Pinpoint the cell where the given text exists, returning its (X, Y) midpoint coordinate. 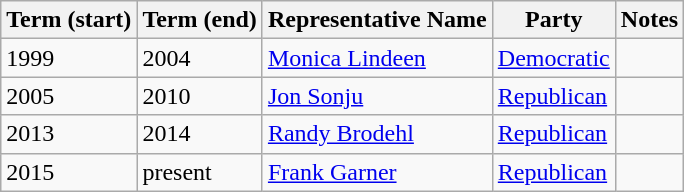
Term (end) (200, 20)
Jon Sonju (377, 96)
Term (start) (69, 20)
Notes (649, 20)
2010 (200, 96)
Randy Brodehl (377, 134)
Democratic (554, 58)
Representative Name (377, 20)
present (200, 172)
2004 (200, 58)
2015 (69, 172)
Frank Garner (377, 172)
2013 (69, 134)
1999 (69, 58)
2014 (200, 134)
2005 (69, 96)
Party (554, 20)
Monica Lindeen (377, 58)
